Return [x, y] of the center of cell containing provided text 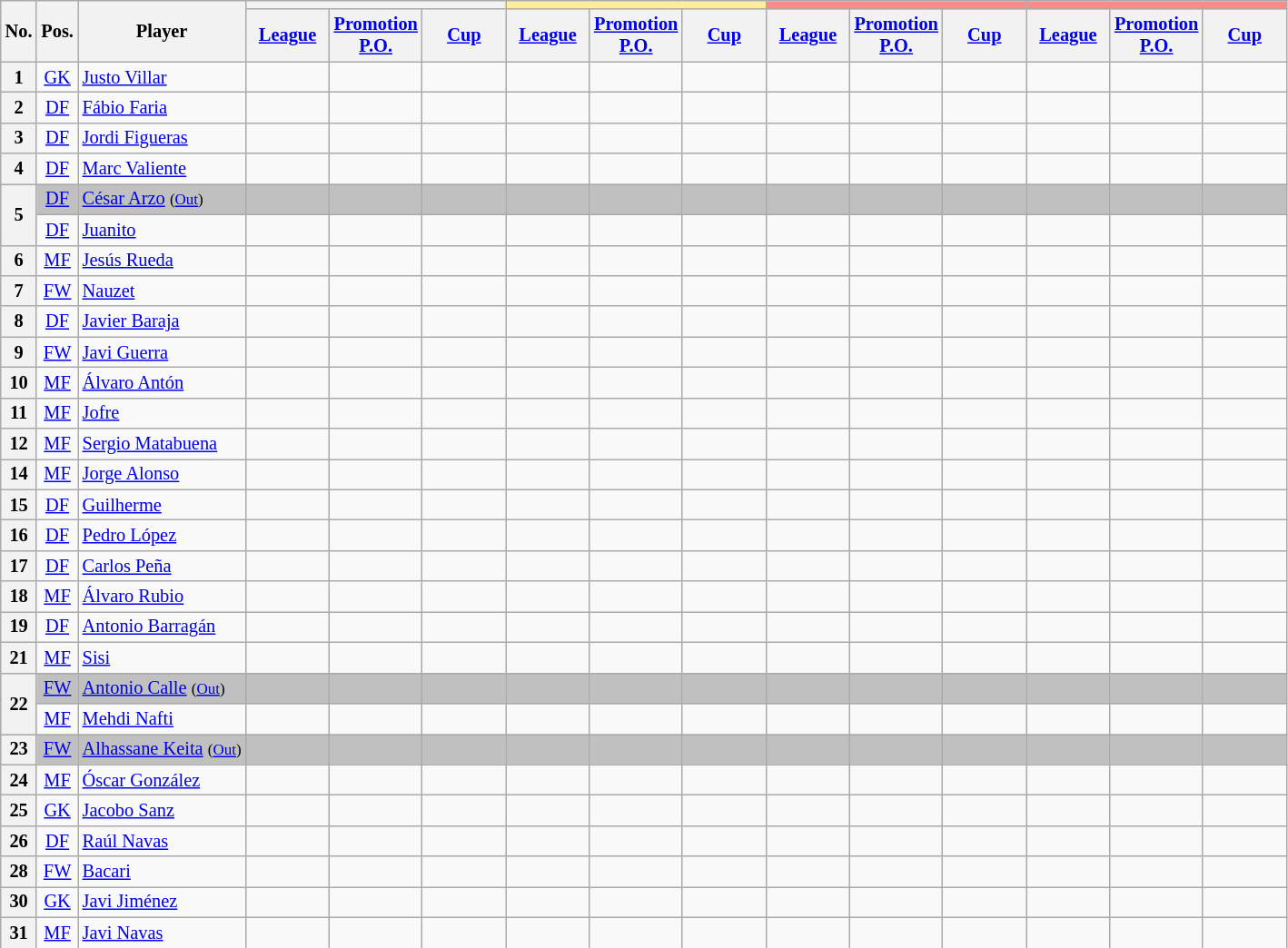
25 [19, 810]
Pos. [56, 31]
1 [19, 77]
Guilherme [162, 505]
Antonio Calle (Out) [162, 688]
Marc Valiente [162, 169]
4 [19, 169]
Jofre [162, 413]
Alhassane Keita (Out) [162, 749]
10 [19, 382]
Javier Baraja [162, 321]
19 [19, 627]
21 [19, 657]
15 [19, 505]
9 [19, 352]
Sisi [162, 657]
2 [19, 107]
No. [19, 31]
23 [19, 749]
22 [19, 703]
Antonio Barragán [162, 627]
Javi Jiménez [162, 902]
28 [19, 872]
Fábio Faria [162, 107]
Javi Navas [162, 933]
César Arzo (Out) [162, 199]
31 [19, 933]
17 [19, 566]
16 [19, 535]
Juanito [162, 230]
5 [19, 214]
Jorge Alonso [162, 474]
14 [19, 474]
26 [19, 841]
18 [19, 597]
Sergio Matabuena [162, 444]
Player [162, 31]
8 [19, 321]
12 [19, 444]
Nauzet [162, 291]
3 [19, 138]
Jacobo Sanz [162, 810]
Pedro López [162, 535]
30 [19, 902]
Raúl Navas [162, 841]
Jordi Figueras [162, 138]
Bacari [162, 872]
Óscar González [162, 780]
Carlos Peña [162, 566]
Jesús Rueda [162, 261]
Justo Villar [162, 77]
6 [19, 261]
24 [19, 780]
Álvaro Rubio [162, 597]
Javi Guerra [162, 352]
7 [19, 291]
Álvaro Antón [162, 382]
11 [19, 413]
Mehdi Nafti [162, 718]
